Return the [x, y] coordinate for the center point of the cell that contains the specified text.  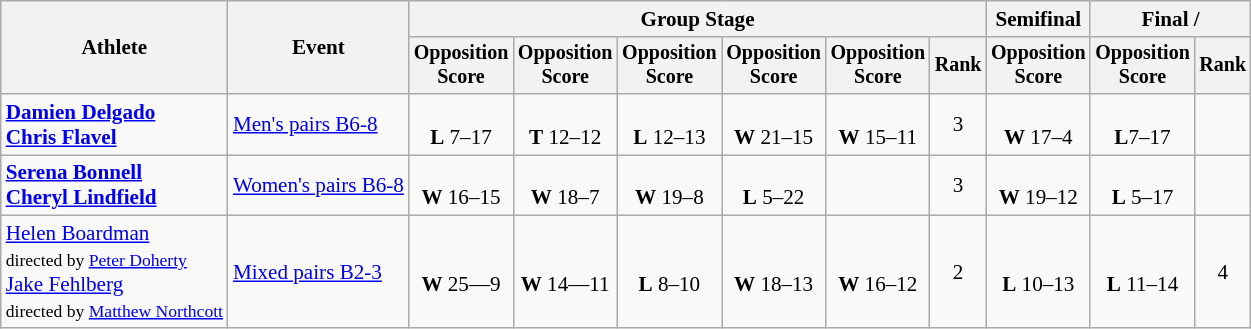
L 11–14 [1142, 272]
Group Stage [698, 18]
L 10–13 [1038, 272]
Serena BonnellCheryl Lindfield [114, 186]
Damien DelgadoChris Flavel [114, 124]
W 21–15 [774, 124]
Semifinal [1038, 18]
Helen Boardmandirected by Peter DohertyJake Fehlbergdirected by Matthew Northcott [114, 272]
W 19–12 [1038, 186]
L 12–13 [669, 124]
W 16–12 [878, 272]
2 [958, 272]
Athlete [114, 48]
L7–17 [1142, 124]
L 7–17 [461, 124]
W 18–13 [774, 272]
W 16–15 [461, 186]
W 15–11 [878, 124]
W 25―9 [461, 272]
4 [1223, 272]
L 5–17 [1142, 186]
W 17–4 [1038, 124]
Men's pairs B6-8 [318, 124]
Women's pairs B6-8 [318, 186]
Final / [1170, 18]
W 19–8 [669, 186]
Mixed pairs B2-3 [318, 272]
W 14―11 [565, 272]
L 5–22 [774, 186]
T 12–12 [565, 124]
L 8–10 [669, 272]
W 18–7 [565, 186]
Event [318, 48]
